For the text-containing cell, return its midpoint in (X, Y) coordinate format. 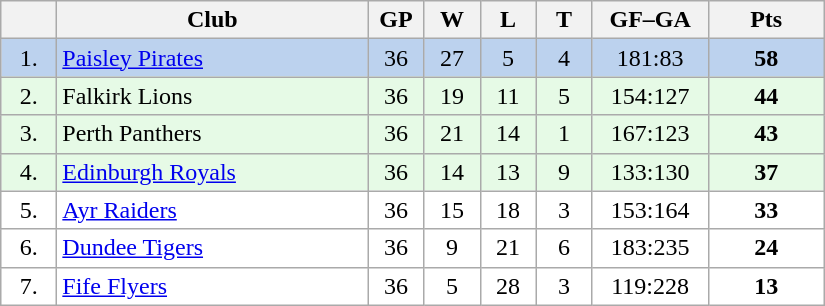
Ayr Raiders (212, 210)
GP (396, 20)
T (564, 20)
3. (29, 134)
18 (508, 210)
4. (29, 172)
2. (29, 96)
119:228 (650, 286)
183:235 (650, 248)
Fife Flyers (212, 286)
Pts (766, 20)
Dundee Tigers (212, 248)
GF–GA (650, 20)
19 (452, 96)
28 (508, 286)
Club (212, 20)
37 (766, 172)
7. (29, 286)
Edinburgh Royals (212, 172)
27 (452, 58)
153:164 (650, 210)
Perth Panthers (212, 134)
W (452, 20)
44 (766, 96)
6 (564, 248)
Falkirk Lions (212, 96)
24 (766, 248)
L (508, 20)
15 (452, 210)
58 (766, 58)
167:123 (650, 134)
154:127 (650, 96)
5. (29, 210)
133:130 (650, 172)
11 (508, 96)
1. (29, 58)
4 (564, 58)
6. (29, 248)
33 (766, 210)
Paisley Pirates (212, 58)
1 (564, 134)
43 (766, 134)
181:83 (650, 58)
